Output the [x, y] coordinate of the center of the cell containing the given text.  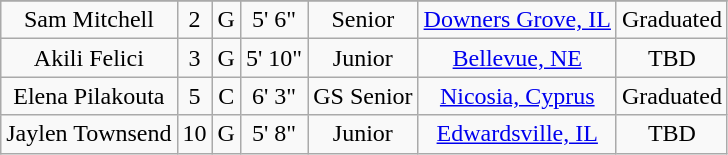
3 [194, 58]
GS Senior [363, 96]
6' 3" [274, 96]
10 [194, 134]
Sam Mitchell [89, 20]
Edwardsville, IL [517, 134]
5' 6" [274, 20]
Akili Felici [89, 58]
5 [194, 96]
Downers Grove, IL [517, 20]
5' 10" [274, 58]
Nicosia, Cyprus [517, 96]
Elena Pilakouta [89, 96]
Jaylen Townsend [89, 134]
C [226, 96]
Bellevue, NE [517, 58]
5' 8" [274, 134]
2 [194, 20]
Senior [363, 20]
